Pinpoint the cell where the given text exists, returning its [x, y] midpoint coordinate. 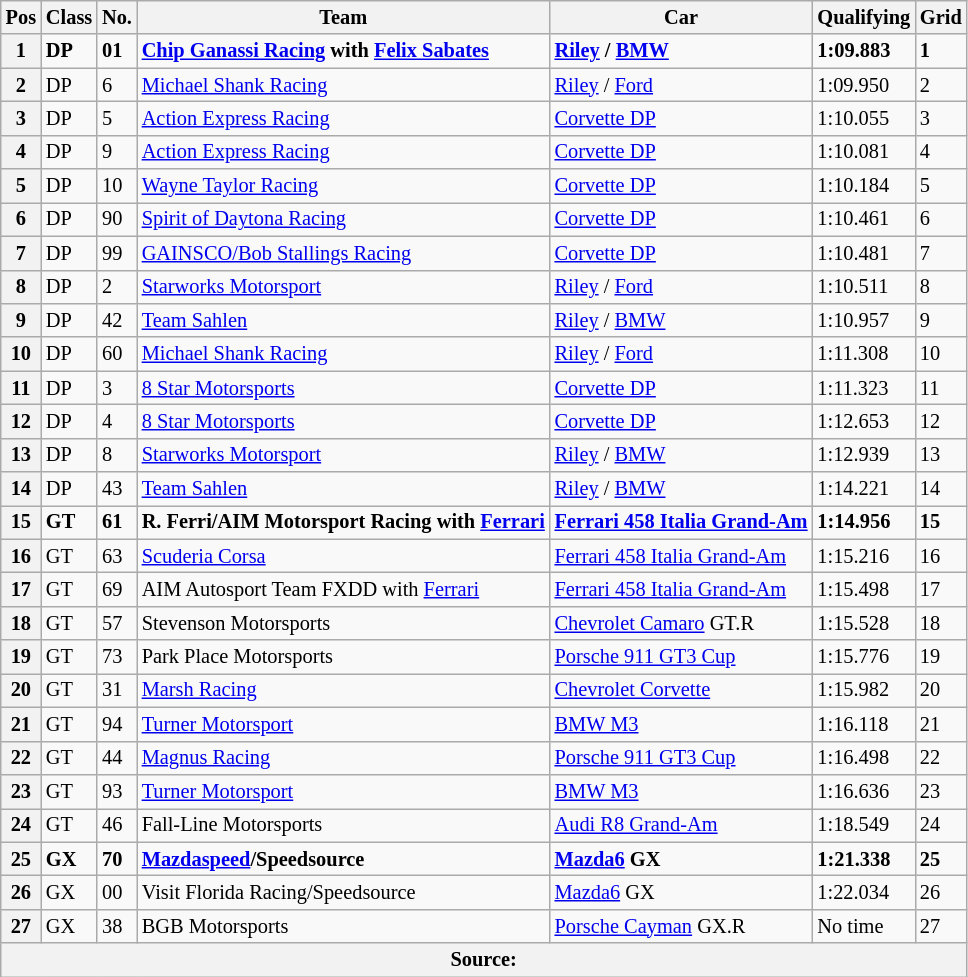
1:15.216 [864, 556]
Park Place Motorsports [344, 657]
57 [117, 623]
1:10.461 [864, 219]
38 [117, 926]
73 [117, 657]
1:14.221 [864, 489]
No. [117, 17]
AIM Autosport Team FXDD with Ferrari [344, 589]
Marsh Racing [344, 690]
1:10.055 [864, 118]
Wayne Taylor Racing [344, 186]
GAINSCO/Bob Stallings Racing [344, 253]
1:10.081 [864, 152]
Chevrolet Corvette [682, 690]
94 [117, 724]
1:15.982 [864, 690]
1:11.323 [864, 388]
Visit Florida Racing/Speedsource [344, 892]
93 [117, 791]
61 [117, 522]
69 [117, 589]
1:10.184 [864, 186]
No time [864, 926]
01 [117, 51]
Audi R8 Grand-Am [682, 825]
90 [117, 219]
Porsche Cayman GX.R [682, 926]
1:10.481 [864, 253]
00 [117, 892]
60 [117, 354]
Team [344, 17]
1:16.636 [864, 791]
Scuderia Corsa [344, 556]
Spirit of Daytona Racing [344, 219]
Pos [21, 17]
31 [117, 690]
Magnus Racing [344, 758]
1:10.511 [864, 287]
Grid [941, 17]
1:09.950 [864, 85]
99 [117, 253]
1:15.776 [864, 657]
1:11.308 [864, 354]
1:16.118 [864, 724]
1:12.653 [864, 421]
1:18.549 [864, 825]
42 [117, 320]
1:15.498 [864, 589]
Class [69, 17]
1:09.883 [864, 51]
43 [117, 489]
Car [682, 17]
Fall-Line Motorsports [344, 825]
70 [117, 859]
1:10.957 [864, 320]
Qualifying [864, 17]
Chevrolet Camaro GT.R [682, 623]
1:16.498 [864, 758]
44 [117, 758]
Mazdaspeed/Speedsource [344, 859]
BGB Motorsports [344, 926]
1:22.034 [864, 892]
R. Ferri/AIM Motorsport Racing with Ferrari [344, 522]
Stevenson Motorsports [344, 623]
46 [117, 825]
1:15.528 [864, 623]
1:14.956 [864, 522]
63 [117, 556]
1:12.939 [864, 455]
Source: [484, 960]
1:21.338 [864, 859]
Chip Ganassi Racing with Felix Sabates [344, 51]
